Detect which cell encompasses the target text, then output its (x, y) center coordinate. 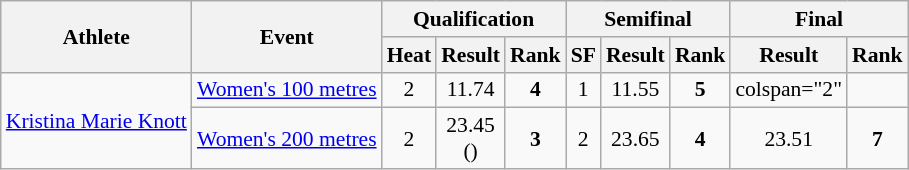
23.45() (470, 138)
11.74 (470, 90)
colspan="2" (788, 90)
5 (700, 90)
Women's 200 metres (287, 138)
7 (878, 138)
SF (584, 55)
Semifinal (648, 19)
11.55 (636, 90)
Event (287, 36)
Kristina Marie Knott (96, 120)
Athlete (96, 36)
Heat (409, 55)
1 (584, 90)
23.65 (636, 138)
Final (818, 19)
Qualification (474, 19)
23.51 (788, 138)
Women's 100 metres (287, 90)
3 (536, 138)
